Output the [X, Y] coordinate of the center of the cell containing the given text.  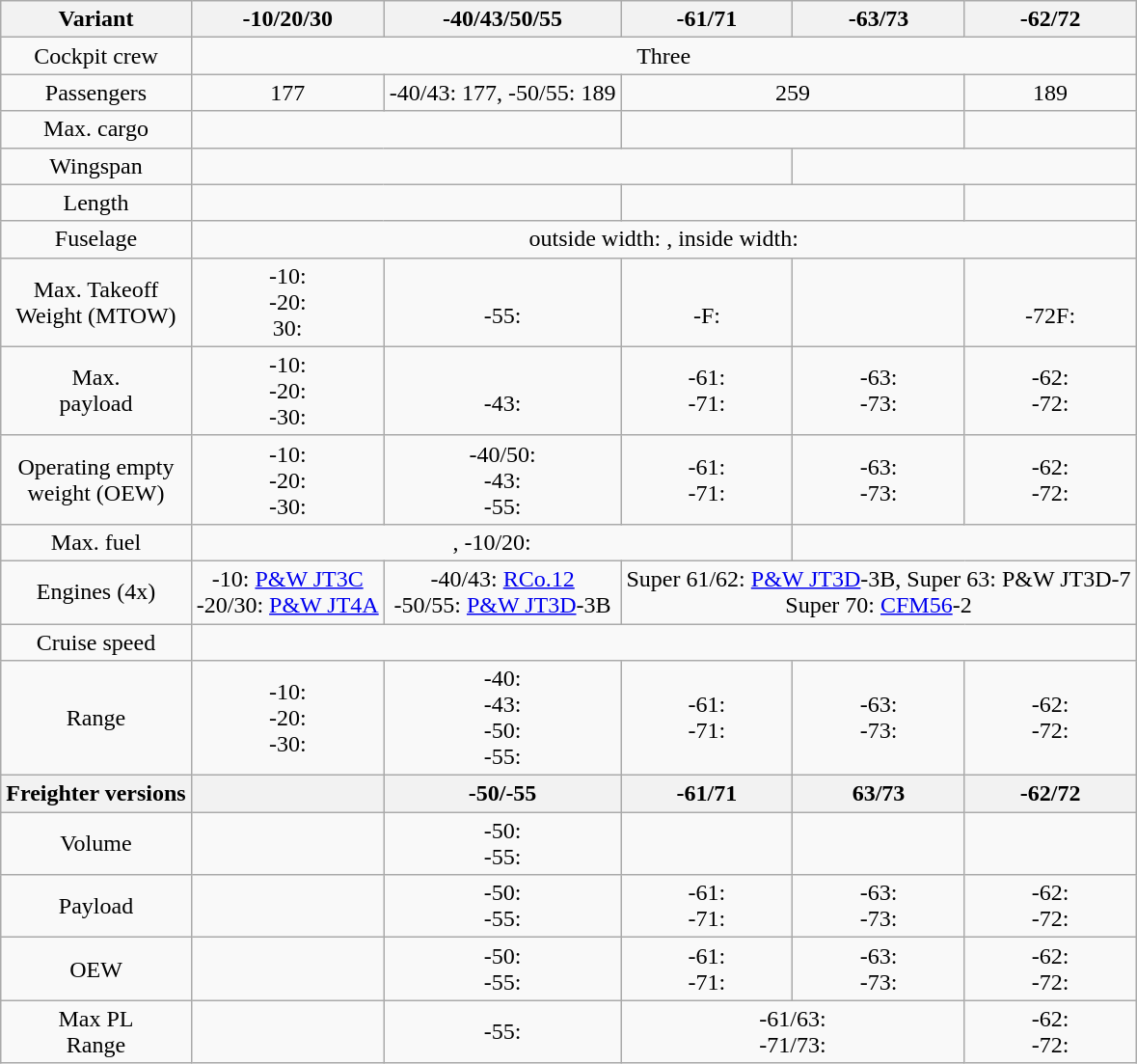
Max PLRange [96, 1032]
Freighter versions [96, 794]
Engines (4x) [96, 592]
Length [96, 203]
Passengers [96, 93]
Range [96, 718]
189 [1050, 93]
Cruise speed [96, 641]
-10/20/30 [287, 19]
Max. fuel [96, 542]
-F: [707, 302]
outside width: , inside width: [663, 239]
-40/43: 177, -50/55: 189 [502, 93]
-63/73 [879, 19]
OEW [96, 969]
Variant [96, 19]
Fuselage [96, 239]
-40/43: RCo.12 -50/55: P&W JT3D-3B [502, 592]
Max. Takeoff Weight (MTOW) [96, 302]
Payload [96, 907]
Operating empty weight (OEW) [96, 479]
-40/50: -43: -55: [502, 479]
-43: [502, 391]
Cockpit crew [96, 56]
259 [793, 93]
-10: P&W JT3C -20/30: P&W JT4A [287, 592]
Volume [96, 843]
-10: -20: 30: [287, 302]
63/73 [879, 794]
-61/63: -71/73: [793, 1032]
-50/-55 [502, 794]
Three [663, 56]
Max. cargo [96, 129]
177 [287, 93]
-40/43/50/55 [502, 19]
Wingspan [96, 166]
Super 61/62: P&W JT3D-3B, Super 63: P&W JT3D-7Super 70: CFM56-2 [879, 592]
-72F: [1050, 302]
-40: -43: -50: -55: [502, 718]
Max. payload [96, 391]
, -10/20: [492, 542]
